Output the (x, y) coordinate of the center of the cell containing the given text.  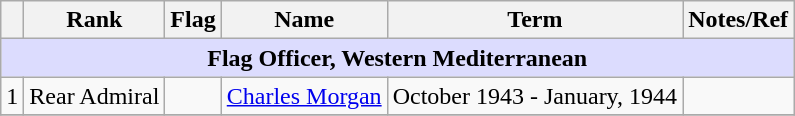
Charles Morgan (304, 96)
Flag (193, 20)
1 (12, 96)
Name (304, 20)
Rear Admiral (94, 96)
Rank (94, 20)
Notes/Ref (738, 20)
Flag Officer, Western Mediterranean (398, 58)
October 1943 - January, 1944 (534, 96)
Term (534, 20)
